Capture the cell that displays the provided text and extract its (X, Y) central coordinate. 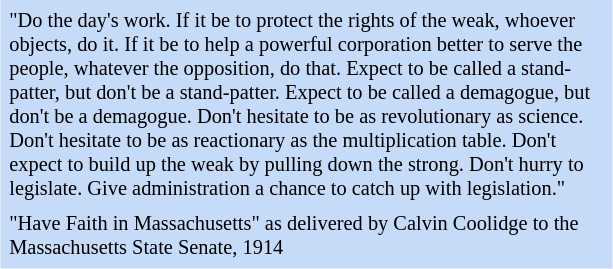
"Have Faith in Massachusetts" as delivered by Calvin Coolidge to the Massachusetts State Senate, 1914 (306, 236)
